Detect which cell encompasses the target text, then output its [X, Y] center coordinate. 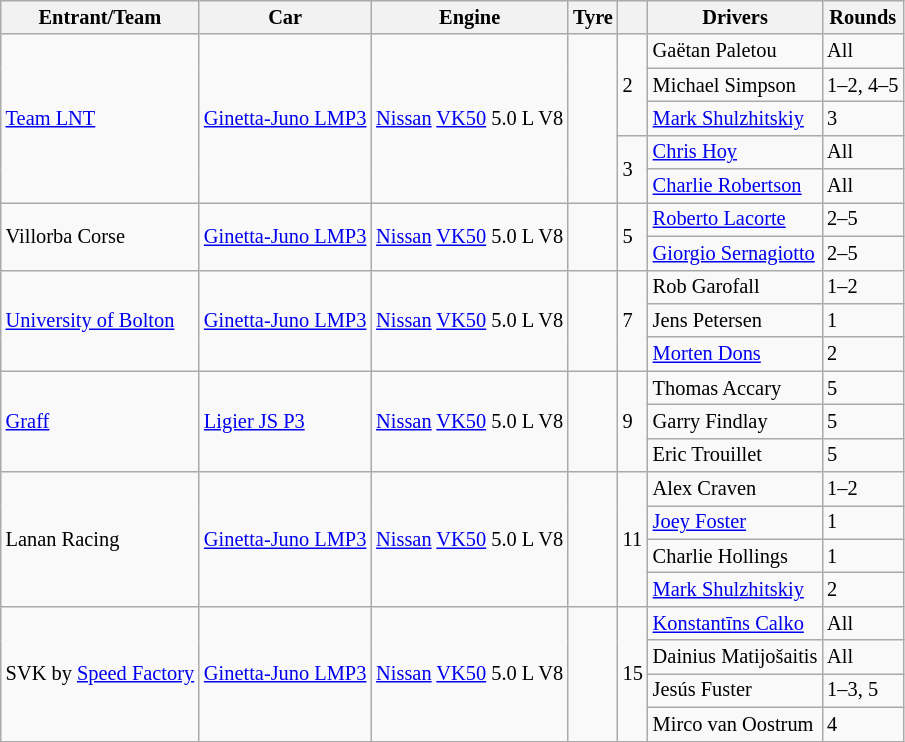
Michael Simpson [735, 85]
Alex Craven [735, 489]
Morten Dons [735, 354]
Lanan Racing [100, 540]
Eric Trouillet [735, 455]
Rob Garofall [735, 287]
Ligier JS P3 [285, 422]
Giorgio Sernagiotto [735, 253]
Dainius Matijošaitis [735, 657]
1–2, 4–5 [862, 85]
Rounds [862, 17]
Thomas Accary [735, 388]
Jens Petersen [735, 320]
SVK by Speed Factory [100, 674]
4 [862, 724]
11 [633, 540]
Graff [100, 422]
Konstantīns Calko [735, 623]
Villorba Corse [100, 236]
Car [285, 17]
Drivers [735, 17]
Charlie Hollings [735, 556]
Joey Foster [735, 522]
Garry Findlay [735, 421]
Charlie Robertson [735, 186]
Engine [470, 17]
Chris Hoy [735, 152]
Mirco van Oostrum [735, 724]
Gaëtan Paletou [735, 51]
Jesús Fuster [735, 690]
Tyre [593, 17]
15 [633, 674]
Roberto Lacorte [735, 219]
Team LNT [100, 118]
University of Bolton [100, 320]
7 [633, 320]
1–3, 5 [862, 690]
9 [633, 422]
Entrant/Team [100, 17]
